From the cell containing the given text, extract its center point as (x, y) coordinate. 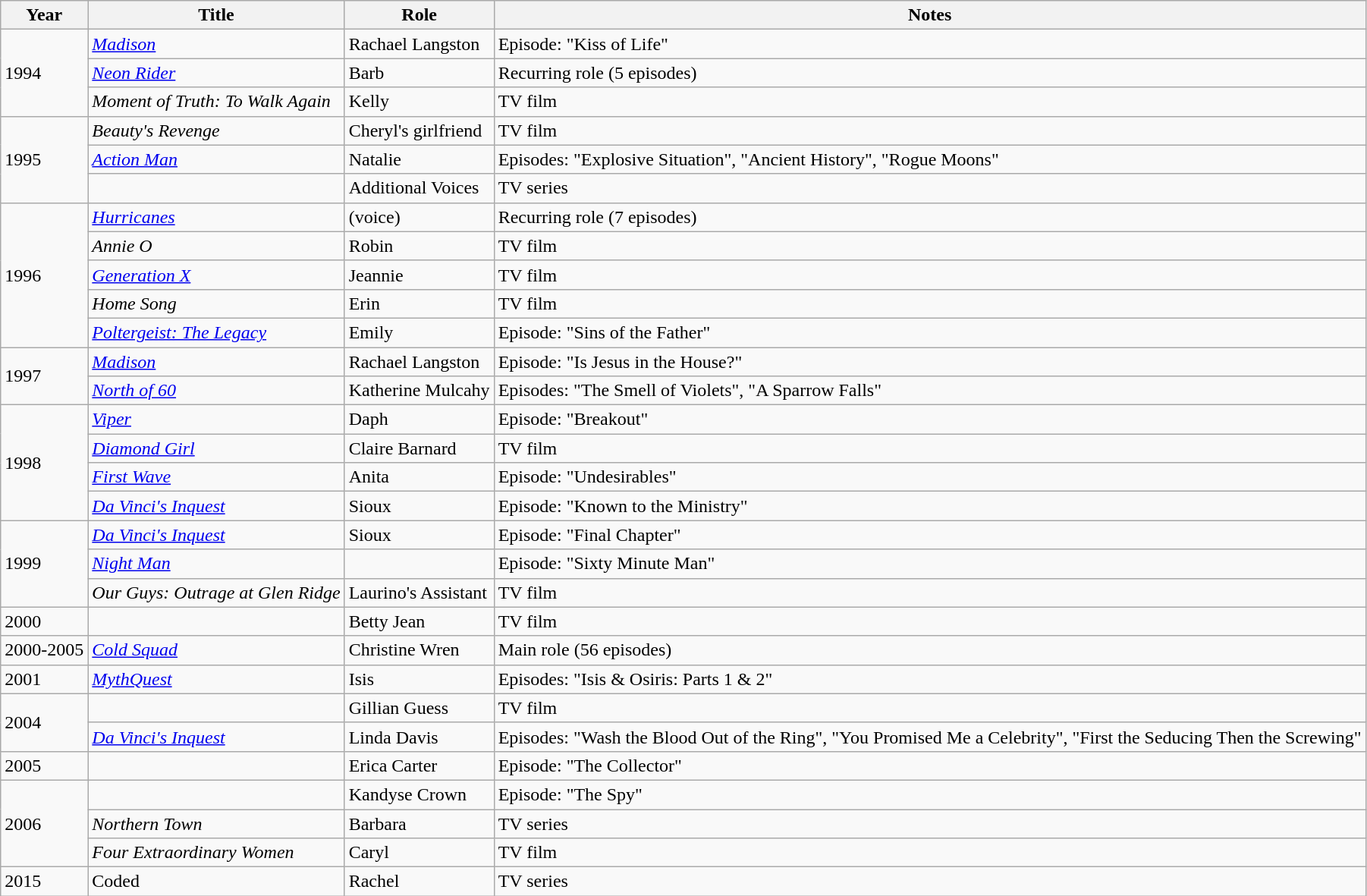
Action Man (216, 159)
Claire Barnard (419, 448)
Poltergeist: The Legacy (216, 332)
Natalie (419, 159)
2001 (44, 679)
Additional Voices (419, 188)
Home Song (216, 303)
Notes (930, 15)
Anita (419, 477)
Hurricanes (216, 217)
Gillian Guess (419, 708)
Title (216, 15)
MythQuest (216, 679)
2004 (44, 722)
Episode: "Known to the Ministry" (930, 506)
1995 (44, 159)
Daph (419, 420)
Episodes: "The Smell of Violets", "A Sparrow Falls" (930, 391)
Katherine Mulcahy (419, 391)
Episode: "Undesirables" (930, 477)
Night Man (216, 564)
Laurino's Assistant (419, 593)
Barb (419, 73)
Episodes: "Explosive Situation", "Ancient History", "Rogue Moons" (930, 159)
Erica Carter (419, 766)
Betty Jean (419, 621)
Episode: "Breakout" (930, 420)
2006 (44, 823)
Episodes: "Wash the Blood Out of the Ring", "You Promised Me a Celebrity", "First the Seducing Then the Screwing" (930, 737)
Episodes: "Isis & Osiris: Parts 1 & 2" (930, 679)
North of 60 (216, 391)
Emily (419, 332)
Recurring role (5 episodes) (930, 73)
Episode: "Final Chapter" (930, 535)
Generation X (216, 275)
2005 (44, 766)
Beauty's Revenge (216, 130)
Moment of Truth: To Walk Again (216, 102)
Caryl (419, 853)
Main role (56 episodes) (930, 650)
Coded (216, 882)
Episode: "Sixty Minute Man" (930, 564)
Cold Squad (216, 650)
1997 (44, 376)
1994 (44, 73)
Year (44, 15)
Isis (419, 679)
Cheryl's girlfriend (419, 130)
Kandyse Crown (419, 794)
Episode: "The Spy" (930, 794)
Episode: "Kiss of Life" (930, 44)
Jeannie (419, 275)
Viper (216, 420)
Role (419, 15)
2015 (44, 882)
Barbara (419, 823)
Annie O (216, 246)
2000 (44, 621)
Robin (419, 246)
Diamond Girl (216, 448)
1996 (44, 275)
Our Guys: Outrage at Glen Ridge (216, 593)
1998 (44, 463)
Linda Davis (419, 737)
Northern Town (216, 823)
2000-2005 (44, 650)
Kelly (419, 102)
Neon Rider (216, 73)
Episode: "The Collector" (930, 766)
Episode: "Sins of the Father" (930, 332)
Rachel (419, 882)
Four Extraordinary Women (216, 853)
First Wave (216, 477)
Erin (419, 303)
1999 (44, 564)
Recurring role (7 episodes) (930, 217)
Episode: "Is Jesus in the House?" (930, 362)
Christine Wren (419, 650)
(voice) (419, 217)
